Pinpoint the cell where the given text exists, returning its [x, y] midpoint coordinate. 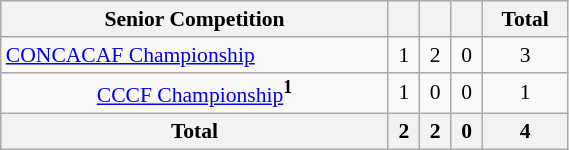
4 [525, 132]
Senior Competition [195, 19]
CONCACAF Championship [195, 55]
CCCF Championship1 [195, 92]
3 [525, 55]
